Return (X, Y) of the center of cell containing provided text 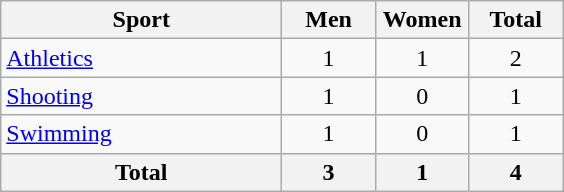
2 (516, 58)
Women (422, 20)
Athletics (142, 58)
Shooting (142, 96)
Sport (142, 20)
3 (329, 172)
Swimming (142, 134)
Men (329, 20)
4 (516, 172)
